Identify which cell holds the provided text, then report its (x, y) central coordinate. 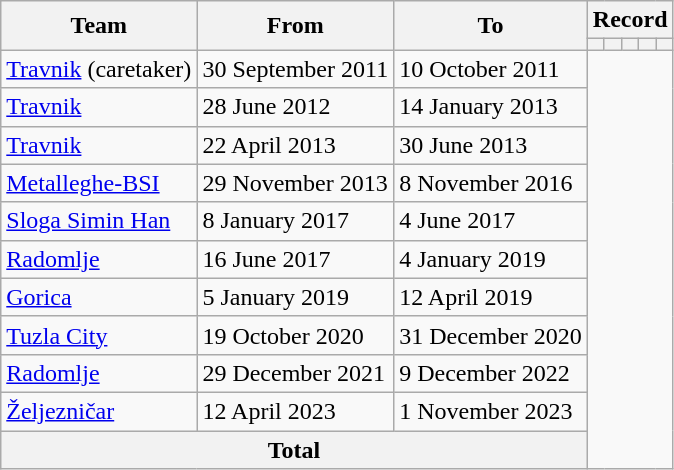
30 September 2011 (296, 69)
Željezničar (99, 411)
Sloga Simin Han (99, 221)
5 January 2019 (296, 297)
Tuzla City (99, 335)
9 December 2022 (491, 373)
10 October 2011 (491, 69)
22 April 2013 (296, 145)
To (491, 26)
Team (99, 26)
12 April 2023 (296, 411)
16 June 2017 (296, 259)
8 November 2016 (491, 183)
30 June 2013 (491, 145)
14 January 2013 (491, 107)
Travnik (caretaker) (99, 69)
1 November 2023 (491, 411)
19 October 2020 (296, 335)
Total (294, 449)
31 December 2020 (491, 335)
Record (630, 20)
29 December 2021 (296, 373)
Metalleghe-BSI (99, 183)
12 April 2019 (491, 297)
8 January 2017 (296, 221)
Gorica (99, 297)
29 November 2013 (296, 183)
4 January 2019 (491, 259)
From (296, 26)
4 June 2017 (491, 221)
28 June 2012 (296, 107)
